Capture the cell that displays the provided text and extract its [x, y] central coordinate. 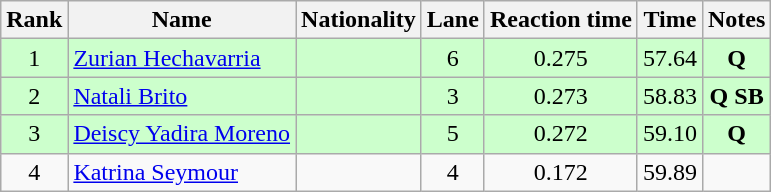
Lane [452, 20]
5 [452, 134]
6 [452, 58]
59.89 [670, 172]
58.83 [670, 96]
Deiscy Yadira Moreno [182, 134]
Time [670, 20]
Zurian Hechavarria [182, 58]
Rank [34, 20]
Notes [736, 20]
1 [34, 58]
Q SB [736, 96]
0.275 [560, 58]
0.273 [560, 96]
57.64 [670, 58]
59.10 [670, 134]
Name [182, 20]
Nationality [359, 20]
Natali Brito [182, 96]
2 [34, 96]
0.172 [560, 172]
Katrina Seymour [182, 172]
Reaction time [560, 20]
0.272 [560, 134]
